Detect which cell encompasses the target text, then output its (x, y) center coordinate. 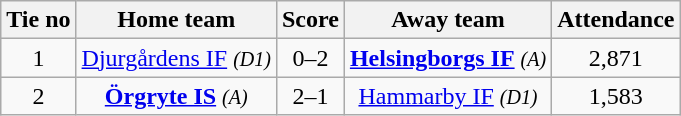
Home team (176, 20)
2,871 (616, 58)
1 (38, 58)
Tie no (38, 20)
Hammarby IF (D1) (448, 96)
Away team (448, 20)
2–1 (310, 96)
Helsingborgs IF (A) (448, 58)
Score (310, 20)
2 (38, 96)
Djurgårdens IF (D1) (176, 58)
1,583 (616, 96)
Örgryte IS (A) (176, 96)
0–2 (310, 58)
Attendance (616, 20)
